Provide the (X, Y) coordinate of the cell's center where the given text is located.  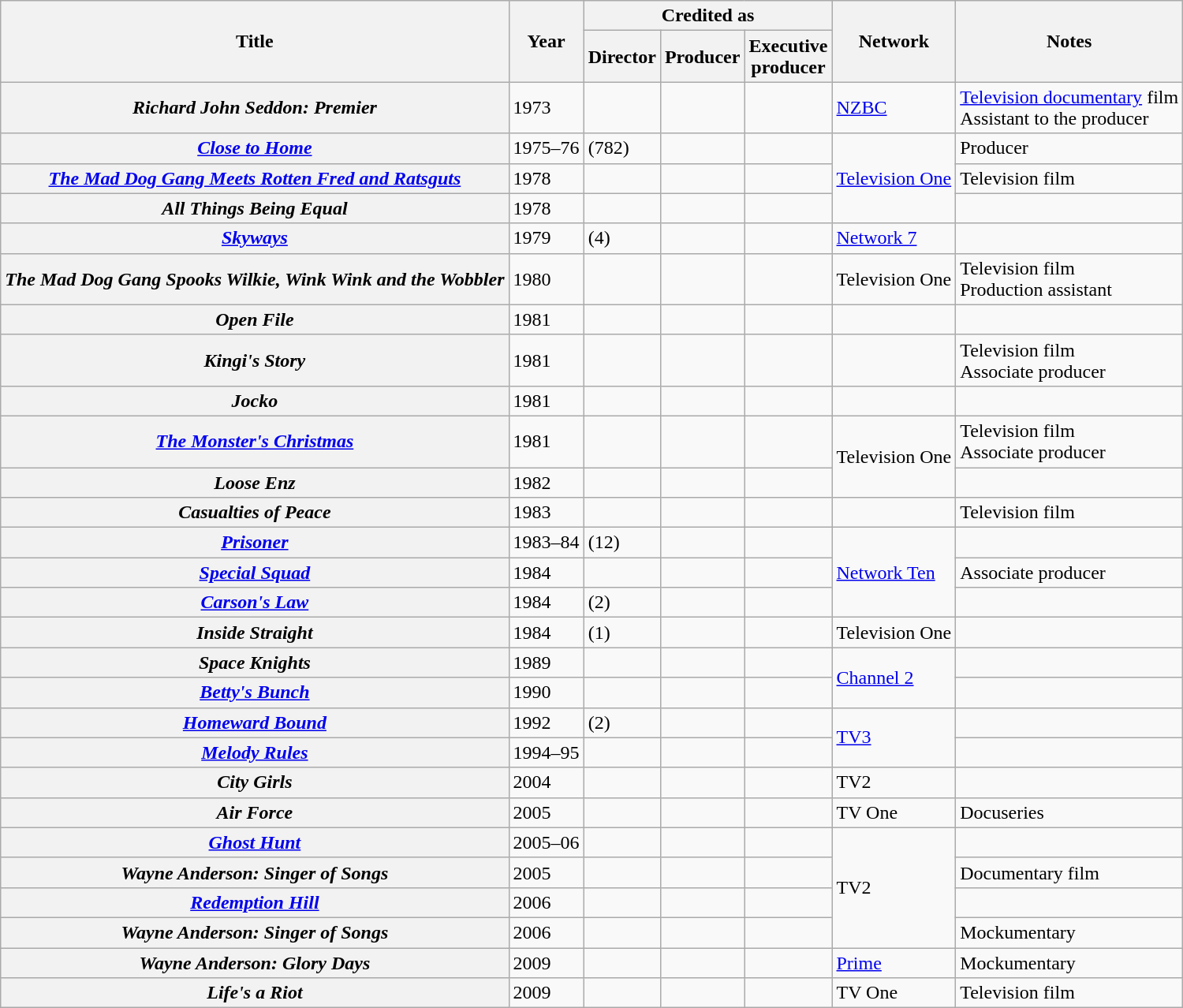
Jocko (255, 401)
NZBC (894, 107)
Melody Rules (255, 752)
Ghost Hunt (255, 842)
Prime (894, 963)
Homeward Bound (255, 722)
1979 (546, 238)
Documentary film (1069, 872)
1994–95 (546, 752)
The Mad Dog Gang Meets Rotten Fred and Ratsguts (255, 178)
(12) (621, 543)
Betty's Bunch (255, 693)
Richard John Seddon: Premier (255, 107)
(782) (621, 148)
Space Knights (255, 663)
The Monster's Christmas (255, 442)
Notes (1069, 41)
Special Squad (255, 573)
Television documentary filmAssistant to the producer (1069, 107)
Associate producer (1069, 573)
Credited as (708, 16)
The Mad Dog Gang Spooks Wilkie, Wink Wink and the Wobbler (255, 279)
1992 (546, 722)
Network (894, 41)
Open File (255, 319)
1983 (546, 513)
City Girls (255, 782)
Skyways (255, 238)
Kingi's Story (255, 360)
Network 7 (894, 238)
Executiveproducer (789, 57)
1990 (546, 693)
1989 (546, 663)
Wayne Anderson: Glory Days (255, 963)
2005–06 (546, 842)
Carson's Law (255, 603)
Director (621, 57)
(1) (621, 633)
Docuseries (1069, 812)
Redemption Hill (255, 902)
Year (546, 41)
Network Ten (894, 573)
TV3 (894, 737)
Title (255, 41)
1982 (546, 482)
Television filmProduction assistant (1069, 279)
Loose Enz (255, 482)
1980 (546, 279)
All Things Being Equal (255, 208)
1983–84 (546, 543)
2004 (546, 782)
Close to Home (255, 148)
Inside Straight (255, 633)
1973 (546, 107)
Casualties of Peace (255, 513)
Air Force (255, 812)
(4) (621, 238)
Life's a Riot (255, 993)
Prisoner (255, 543)
1975–76 (546, 148)
Channel 2 (894, 678)
